Return (x, y) of the center of cell containing provided text 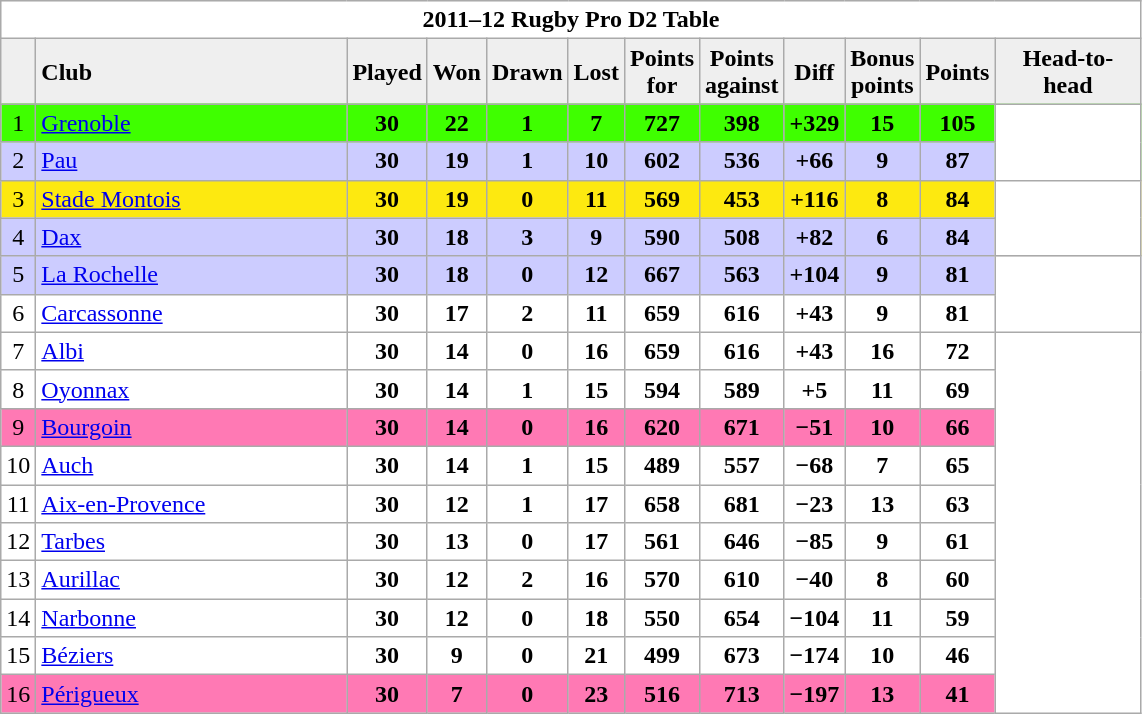
570 (662, 580)
499 (662, 656)
398 (742, 123)
658 (662, 503)
536 (742, 161)
Aurillac (192, 580)
610 (742, 580)
−51 (814, 427)
453 (742, 199)
Albi (192, 351)
2011–12 Rugby Pro D2 Table (571, 20)
69 (958, 389)
+104 (814, 275)
41 (958, 694)
646 (742, 542)
+5 (814, 389)
Tarbes (192, 542)
−174 (814, 656)
Béziers (192, 656)
Grenoble (192, 123)
46 (958, 656)
489 (662, 465)
602 (662, 161)
23 (596, 694)
654 (742, 618)
Pau (192, 161)
727 (662, 123)
Played (387, 72)
4 (18, 237)
Diff (814, 72)
594 (662, 389)
590 (662, 237)
667 (662, 275)
681 (742, 503)
−40 (814, 580)
Narbonne (192, 618)
Points for (662, 72)
+66 (814, 161)
5 (18, 275)
671 (742, 427)
Périgueux (192, 694)
Dax (192, 237)
−104 (814, 618)
+82 (814, 237)
Carcassonne (192, 313)
La Rochelle (192, 275)
561 (662, 542)
Oyonnax (192, 389)
Aix-en-Provence (192, 503)
−85 (814, 542)
72 (958, 351)
Points (958, 72)
Lost (596, 72)
66 (958, 427)
Won (456, 72)
60 (958, 580)
620 (662, 427)
63 (958, 503)
508 (742, 237)
Bonus points (882, 72)
+116 (814, 199)
589 (742, 389)
569 (662, 199)
Bourgoin (192, 427)
105 (958, 123)
65 (958, 465)
557 (742, 465)
673 (742, 656)
713 (742, 694)
563 (742, 275)
59 (958, 618)
87 (958, 161)
Points against (742, 72)
516 (662, 694)
21 (596, 656)
550 (662, 618)
−68 (814, 465)
Head-to-head (1068, 72)
−197 (814, 694)
61 (958, 542)
Stade Montois (192, 199)
−23 (814, 503)
+329 (814, 123)
22 (456, 123)
Auch (192, 465)
Drawn (527, 72)
Club (192, 72)
